Find where the given text appears and provide that cell's center as (x, y) coordinate. 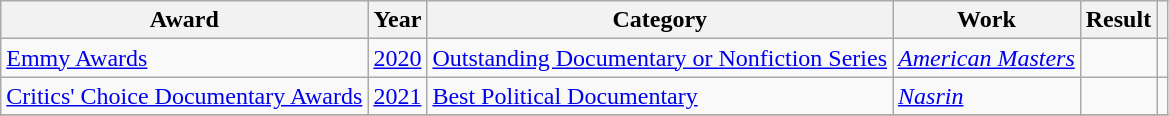
Best Political Documentary (660, 96)
Nasrin (987, 96)
Critics' Choice Documentary Awards (184, 96)
American Masters (987, 58)
Result (1118, 20)
2020 (398, 58)
Emmy Awards (184, 58)
Work (987, 20)
Year (398, 20)
Award (184, 20)
2021 (398, 96)
Category (660, 20)
Outstanding Documentary or Nonfiction Series (660, 58)
